Return the [x, y] coordinate for the center point of the cell that contains the specified text.  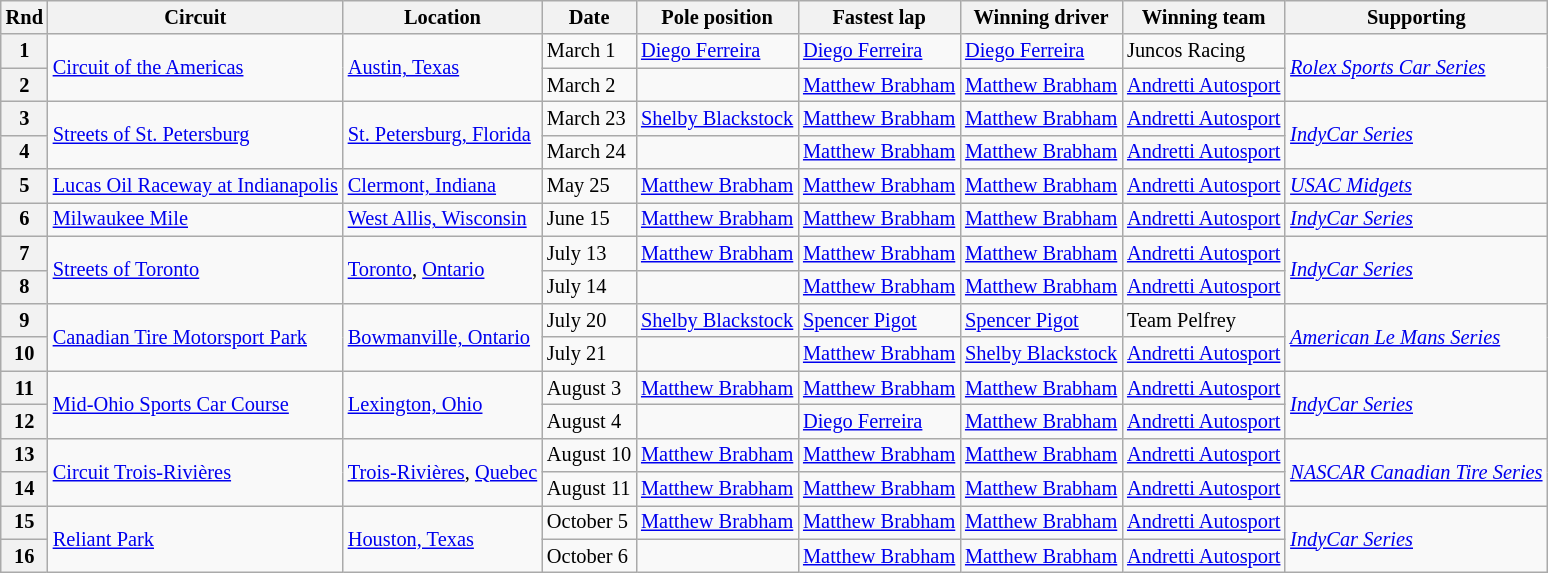
12 [24, 421]
August 4 [589, 421]
Reliant Park [196, 538]
11 [24, 388]
Team Pelfrey [1204, 320]
8 [24, 287]
Circuit of the Americas [196, 68]
10 [24, 354]
Rnd [24, 17]
2 [24, 85]
Lucas Oil Raceway at Indianapolis [196, 186]
May 25 [589, 186]
July 21 [589, 354]
Pole position [717, 17]
Mid-Ohio Sports Car Course [196, 404]
Toronto, Ontario [442, 270]
Date [589, 17]
Streets of Toronto [196, 270]
Lexington, Ohio [442, 404]
3 [24, 118]
August 10 [589, 455]
Juncos Racing [1204, 51]
NASCAR Canadian Tire Series [1416, 472]
Austin, Texas [442, 68]
Winning team [1204, 17]
4 [24, 152]
March 1 [589, 51]
West Allis, Wisconsin [442, 219]
July 13 [589, 253]
American Le Mans Series [1416, 336]
March 24 [589, 152]
6 [24, 219]
Bowmanville, Ontario [442, 336]
August 3 [589, 388]
1 [24, 51]
Circuit [196, 17]
October 5 [589, 522]
Clermont, Indiana [442, 186]
July 20 [589, 320]
16 [24, 556]
13 [24, 455]
July 14 [589, 287]
9 [24, 320]
St. Petersburg, Florida [442, 134]
March 2 [589, 85]
Trois-Rivières, Quebec [442, 472]
Fastest lap [879, 17]
5 [24, 186]
14 [24, 489]
15 [24, 522]
Streets of St. Petersburg [196, 134]
Houston, Texas [442, 538]
Canadian Tire Motorsport Park [196, 336]
USAC Midgets [1416, 186]
Winning driver [1041, 17]
October 6 [589, 556]
7 [24, 253]
March 23 [589, 118]
June 15 [589, 219]
Milwaukee Mile [196, 219]
Circuit Trois-Rivières [196, 472]
Location [442, 17]
Supporting [1416, 17]
Rolex Sports Car Series [1416, 68]
August 11 [589, 489]
